For the text-containing cell, return its midpoint in [X, Y] coordinate format. 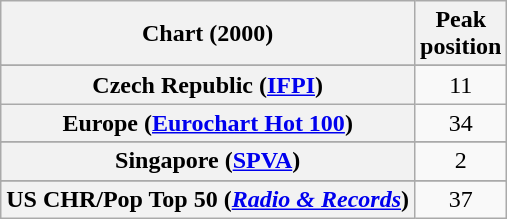
Czech Republic (IFPI) [208, 85]
Chart (2000) [208, 34]
37 [461, 199]
Singapore (SPVA) [208, 161]
11 [461, 85]
US CHR/Pop Top 50 (Radio & Records) [208, 199]
34 [461, 123]
Peakposition [461, 34]
2 [461, 161]
Europe (Eurochart Hot 100) [208, 123]
